Return (X, Y) of the center of cell containing provided text 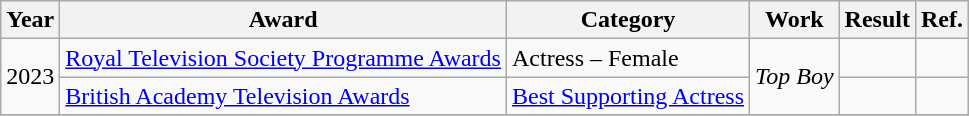
Top Boy (795, 77)
Work (795, 20)
British Academy Television Awards (284, 96)
Actress – Female (628, 58)
Royal Television Society Programme Awards (284, 58)
Category (628, 20)
Best Supporting Actress (628, 96)
Award (284, 20)
Year (30, 20)
Result (877, 20)
2023 (30, 77)
Ref. (942, 20)
